Return [x, y] of the center of cell containing provided text 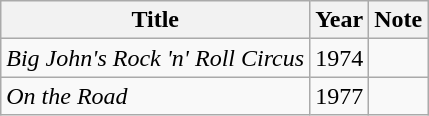
Note [398, 20]
Year [340, 20]
1974 [340, 58]
1977 [340, 96]
Big John's Rock 'n' Roll Circus [156, 58]
Title [156, 20]
On the Road [156, 96]
